Pinpoint the cell where the given text exists, returning its [X, Y] midpoint coordinate. 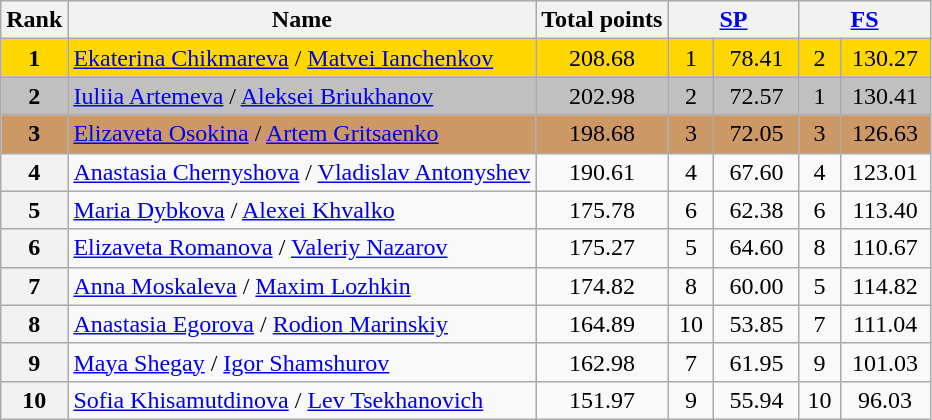
78.41 [756, 58]
60.00 [756, 286]
111.04 [885, 324]
164.89 [602, 324]
55.94 [756, 400]
Anastasia Egorova / Rodion Marinskiy [302, 324]
162.98 [602, 362]
130.41 [885, 96]
113.40 [885, 210]
174.82 [602, 286]
175.27 [602, 248]
67.60 [756, 172]
Elizaveta Osokina / Artem Gritsaenko [302, 134]
Ekaterina Chikmareva / Matvei Ianchenkov [302, 58]
96.03 [885, 400]
114.82 [885, 286]
175.78 [602, 210]
Maya Shegay / Igor Shamshurov [302, 362]
202.98 [602, 96]
126.63 [885, 134]
190.61 [602, 172]
151.97 [602, 400]
72.57 [756, 96]
Total points [602, 20]
61.95 [756, 362]
Anna Moskaleva / Maxim Lozhkin [302, 286]
62.38 [756, 210]
130.27 [885, 58]
Elizaveta Romanova / Valeriy Nazarov [302, 248]
SP [734, 20]
Maria Dybkova / Alexei Khvalko [302, 210]
64.60 [756, 248]
110.67 [885, 248]
72.05 [756, 134]
101.03 [885, 362]
123.01 [885, 172]
Iuliia Artemeva / Aleksei Briukhanov [302, 96]
53.85 [756, 324]
198.68 [602, 134]
208.68 [602, 58]
FS [864, 20]
Sofia Khisamutdinova / Lev Tsekhanovich [302, 400]
Name [302, 20]
Rank [34, 20]
Anastasia Chernyshova / Vladislav Antonyshev [302, 172]
